Return the (x, y) coordinate for the center point of the cell that contains the specified text.  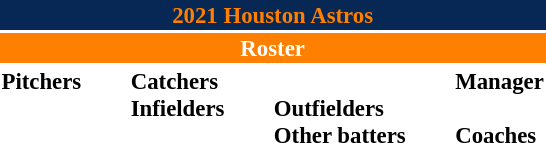
2021 Houston Astros (272, 15)
Roster (272, 48)
